Detect which cell encompasses the target text, then output its (X, Y) center coordinate. 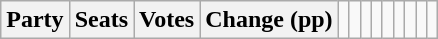
Votes (167, 20)
Seats (101, 20)
Change (pp) (269, 20)
Party (35, 20)
